Output the (X, Y) coordinate of the center of the cell containing the given text.  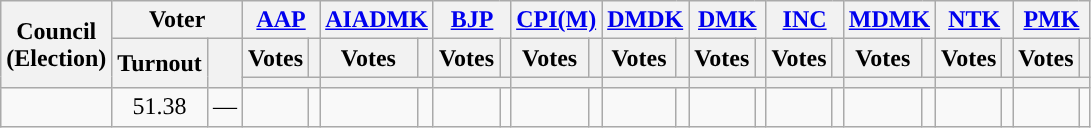
AAP (280, 20)
INC (804, 20)
Turnout (160, 64)
DMK (728, 20)
MDMK (889, 20)
Voter (178, 20)
Council(Election) (56, 44)
CPI(M) (556, 20)
NTK (974, 20)
BJP (472, 20)
51.38 (160, 107)
— (224, 107)
AIADMK (377, 20)
DMDK (646, 20)
PMK (1052, 20)
